Capture the cell that displays the provided text and extract its [X, Y] central coordinate. 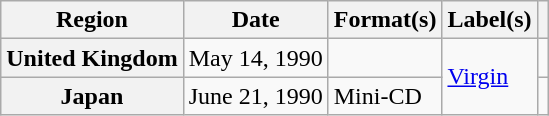
Mini-CD [385, 96]
June 21, 1990 [256, 96]
Virgin [490, 77]
United Kingdom [92, 58]
Japan [92, 96]
Label(s) [490, 20]
Format(s) [385, 20]
Date [256, 20]
May 14, 1990 [256, 58]
Region [92, 20]
